Detect which cell encompasses the target text, then output its [X, Y] center coordinate. 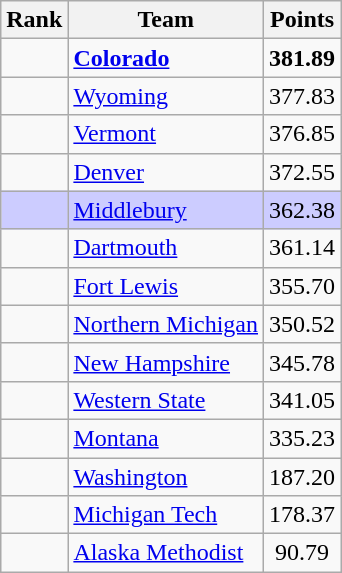
Dartmouth [166, 248]
376.85 [302, 134]
377.83 [302, 96]
178.37 [302, 515]
335.23 [302, 438]
Team [166, 20]
381.89 [302, 58]
341.05 [302, 400]
Vermont [166, 134]
350.52 [302, 324]
362.38 [302, 210]
Rank [34, 20]
187.20 [302, 477]
Fort Lewis [166, 286]
355.70 [302, 286]
372.55 [302, 172]
Middlebury [166, 210]
Points [302, 20]
Alaska Methodist [166, 553]
Michigan Tech [166, 515]
Wyoming [166, 96]
Denver [166, 172]
345.78 [302, 362]
Northern Michigan [166, 324]
361.14 [302, 248]
Montana [166, 438]
New Hampshire [166, 362]
Washington [166, 477]
Colorado [166, 58]
90.79 [302, 553]
Western State [166, 400]
